Detect which cell encompasses the target text, then output its [x, y] center coordinate. 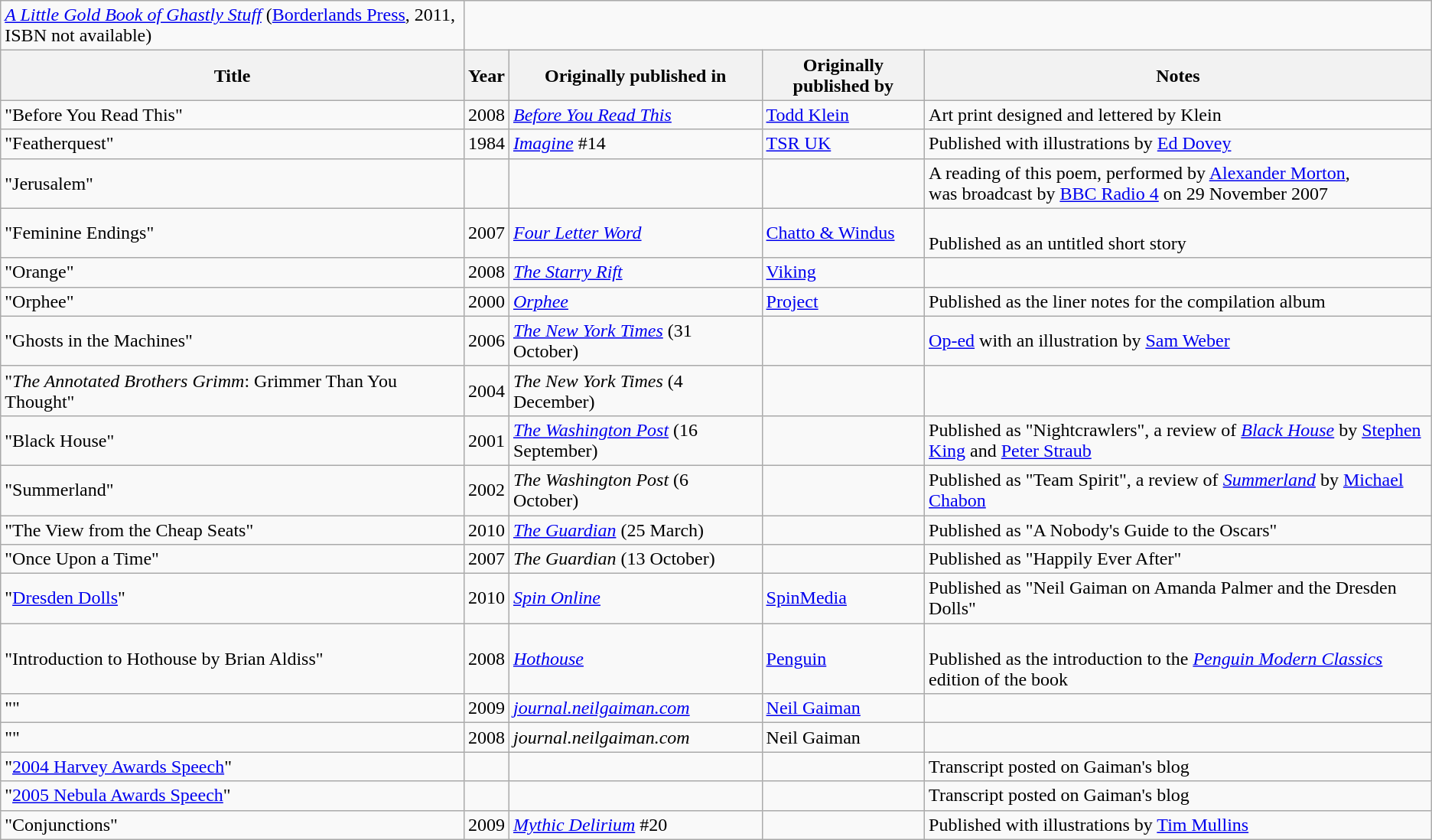
"Before You Read This" [233, 115]
The Starry Rift [635, 272]
2004 [487, 390]
2001 [487, 441]
TSR UK [843, 144]
Four Letter Word [635, 233]
Todd Klein [843, 115]
Published as "A Nobody's Guide to the Oscars" [1178, 530]
1984 [487, 144]
2000 [487, 301]
Art print designed and lettered by Klein [1178, 115]
SpinMedia [843, 598]
"Introduction to Hothouse by Brian Aldiss" [233, 659]
Penguin [843, 659]
Mythic Delirium #20 [635, 825]
"The View from the Cheap Seats" [233, 530]
Orphee [635, 301]
Spin Online [635, 598]
The New York Times (31 October) [635, 341]
A Little Gold Book of Ghastly Stuff (Borderlands Press, 2011, ISBN not available) [233, 26]
"Summerland" [233, 490]
"Orange" [233, 272]
Published as "Happily Ever After" [1178, 559]
Published as "Nightcrawlers", a review of Black House by Stephen King and Peter Straub [1178, 441]
The New York Times (4 December) [635, 390]
Published with illustrations by Tim Mullins [1178, 825]
"Jerusalem" [233, 184]
Notes [1178, 75]
The Washington Post (6 October) [635, 490]
Project [843, 301]
"Ghosts in the Machines" [233, 341]
"2004 Harvey Awards Speech" [233, 767]
Originally published by [843, 75]
The Guardian (25 March) [635, 530]
Published as the introduction to the Penguin Modern Classics edition of the book [1178, 659]
"Feminine Endings" [233, 233]
Op-ed with an illustration by Sam Weber [1178, 341]
"The Annotated Brothers Grimm: Grimmer Than You Thought" [233, 390]
Published as "Neil Gaiman on Amanda Palmer and the Dresden Dolls" [1178, 598]
A reading of this poem, performed by Alexander Morton,was broadcast by BBC Radio 4 on 29 November 2007 [1178, 184]
Viking [843, 272]
"Featherquest" [233, 144]
2006 [487, 341]
"Conjunctions" [233, 825]
"2005 Nebula Awards Speech" [233, 796]
Before You Read This [635, 115]
Published as an untitled short story [1178, 233]
"Dresden Dolls" [233, 598]
Published as the liner notes for the compilation album [1178, 301]
Year [487, 75]
Imagine #14 [635, 144]
2002 [487, 490]
Chatto & Windus [843, 233]
The Washington Post (16 September) [635, 441]
"Black House" [233, 441]
"Once Upon a Time" [233, 559]
"Orphee" [233, 301]
Published as "Team Spirit", a review of Summerland by Michael Chabon [1178, 490]
Published with illustrations by Ed Dovey [1178, 144]
Title [233, 75]
Hothouse [635, 659]
The Guardian (13 October) [635, 559]
Originally published in [635, 75]
